Output the (x, y) coordinate of the center of the cell containing the given text.  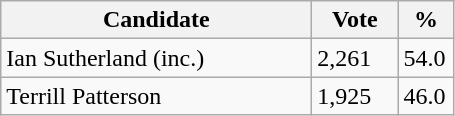
Ian Sutherland (inc.) (156, 58)
1,925 (355, 96)
46.0 (426, 96)
Vote (355, 20)
Terrill Patterson (156, 96)
% (426, 20)
54.0 (426, 58)
Candidate (156, 20)
2,261 (355, 58)
